Locate the cell with the specified text and output its [X, Y] center coordinate. 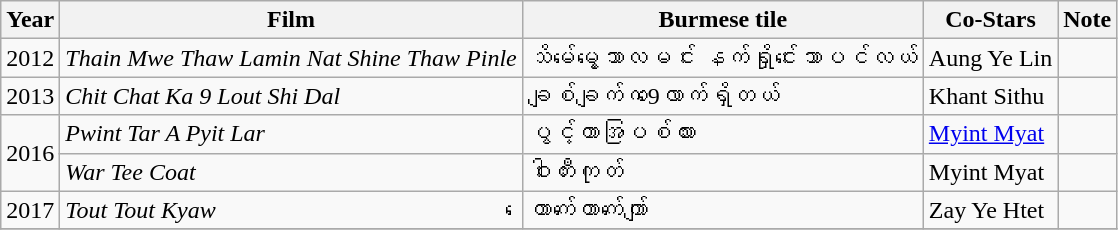
Year [30, 20]
2017 [30, 210]
2012 [30, 58]
2016 [30, 153]
ချစ်ချက်က9လောက်ရှိတယ် [722, 96]
Co-Stars [990, 20]
Chit Chat Ka 9 Lout Shi Dal [291, 96]
Aung Ye Lin [990, 58]
တောက်တောက်ကျော် [722, 210]
ပွင့်တာအပြစ်လား [722, 134]
ဝါးတီးကုတ် [722, 172]
Thain Mwe Thaw Lamin Nat Shine Thaw Pinle [291, 58]
Zay Ye Htet [990, 210]
သိမ်မွေ့သောလမင်း နက်ရှိုင်းသောပင်လယ် [722, 58]
Pwint Tar A Pyit Lar [291, 134]
War Tee Coat [291, 172]
Burmese tile [722, 20]
Note [1088, 20]
Tout Tout Kyaw [291, 210]
Film [291, 20]
Khant Sithu [990, 96]
2013 [30, 96]
